Find where the given text appears and provide that cell's center as (X, Y) coordinate. 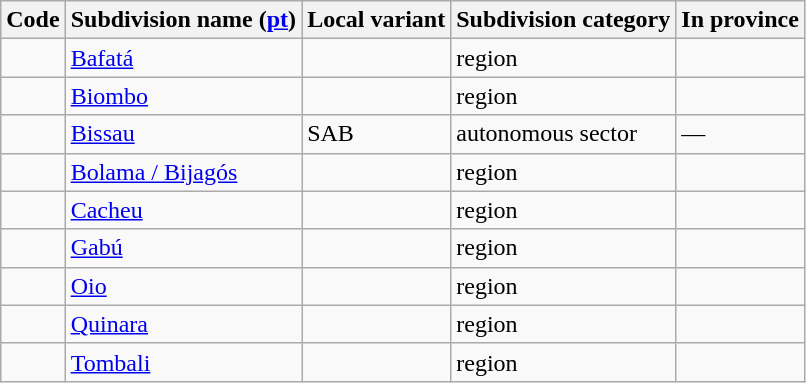
SAB (376, 134)
Biombo (183, 96)
Tombali (183, 362)
autonomous sector (564, 134)
Quinara (183, 324)
— (740, 134)
Gabú (183, 248)
Bissau (183, 134)
Code (33, 20)
In province (740, 20)
Bafatá (183, 58)
Bolama / Bijagós (183, 172)
Cacheu (183, 210)
Oio (183, 286)
Local variant (376, 20)
Subdivision name (pt) (183, 20)
Subdivision category (564, 20)
